From the cell containing the given text, extract its center point as (X, Y) coordinate. 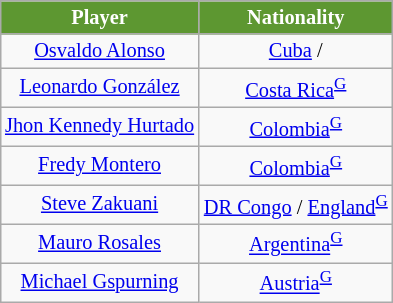
Michael Gspurning (100, 282)
Jhon Kennedy Hurtado (100, 126)
Fredy Montero (100, 166)
Nationality (296, 17)
Costa RicaG (296, 88)
ArgentinaG (296, 242)
Leonardo González (100, 88)
Osvaldo Alonso (100, 51)
Steve Zakuani (100, 204)
DR Congo / EnglandG (296, 204)
Mauro Rosales (100, 242)
Player (100, 17)
Cuba / (296, 51)
AustriaG (296, 282)
